Identify which cell holds the provided text, then report its (X, Y) central coordinate. 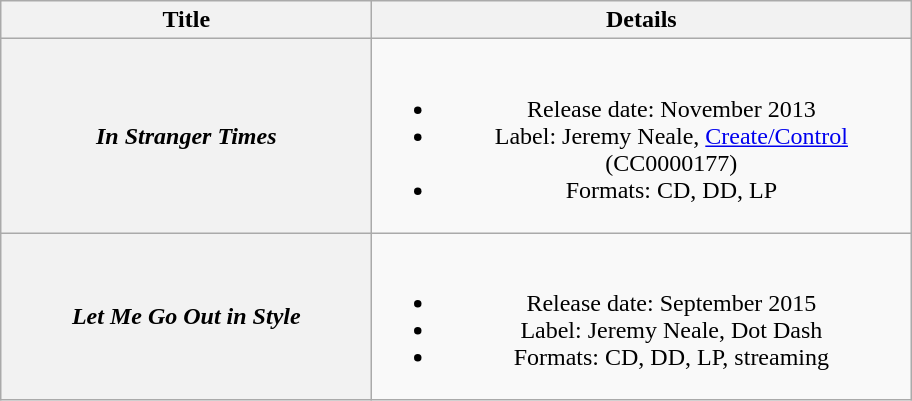
Release date: September 2015Label: Jeremy Neale, Dot DashFormats: CD, DD, LP, streaming (642, 316)
Let Me Go Out in Style (186, 316)
In Stranger Times (186, 136)
Details (642, 20)
Title (186, 20)
Release date: November 2013Label: Jeremy Neale, Create/Control (CC0000177)Formats: CD, DD, LP (642, 136)
